Scan for the cell matching the given text and deliver its (x, y) coordinate at center. 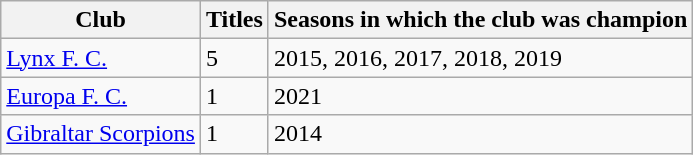
Lynx F. C. (101, 58)
Seasons in which the club was champion (480, 20)
Club (101, 20)
2015, 2016, 2017, 2018, 2019 (480, 58)
Titles (234, 20)
2021 (480, 96)
5 (234, 58)
Europa F. C. (101, 96)
2014 (480, 134)
Gibraltar Scorpions (101, 134)
